From the cell containing the given text, extract its center point as [X, Y] coordinate. 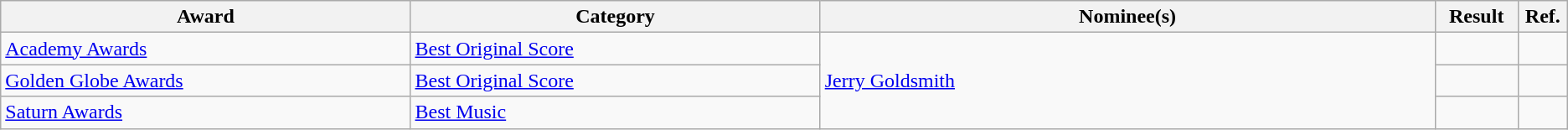
Result [1476, 17]
Award [206, 17]
Saturn Awards [206, 112]
Category [615, 17]
Academy Awards [206, 49]
Golden Globe Awards [206, 81]
Nominee(s) [1127, 17]
Jerry Goldsmith [1127, 81]
Best Music [615, 112]
Ref. [1543, 17]
